Return the [X, Y] coordinate for the center point of the cell that contains the specified text.  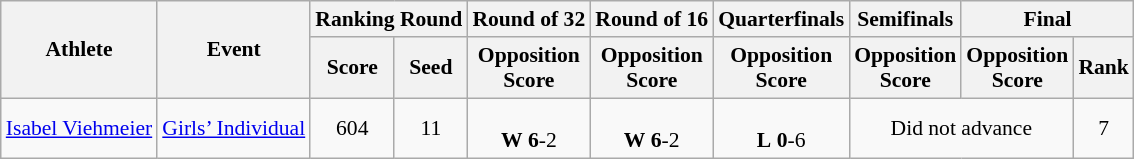
11 [430, 128]
Seed [430, 68]
Athlete [79, 50]
Isabel Viehmeier [79, 128]
Round of 32 [528, 19]
Semifinals [905, 19]
604 [352, 128]
Score [352, 68]
Ranking Round [388, 19]
Round of 16 [652, 19]
Quarterfinals [781, 19]
Girls’ Individual [234, 128]
Event [234, 50]
Did not advance [961, 128]
Final [1048, 19]
7 [1104, 128]
Rank [1104, 68]
L 0-6 [781, 128]
